From the cell containing the given text, extract its center point as [x, y] coordinate. 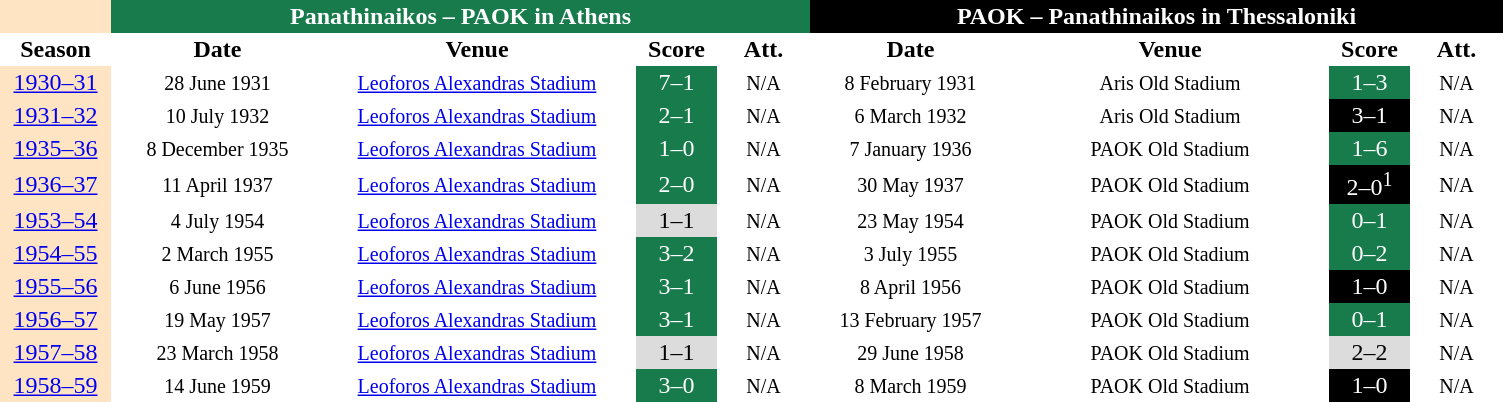
2–0 [676, 184]
2–2 [1370, 352]
7–1 [676, 82]
30 May 1937 [910, 184]
4 July 1954 [218, 220]
1930–31 [56, 82]
6 June 1956 [218, 286]
8 December 1935 [218, 148]
8 March 1959 [910, 386]
10 July 1932 [218, 116]
23 March 1958 [218, 352]
11 April 1937 [218, 184]
1–6 [1370, 148]
0–2 [1370, 254]
1935–36 [56, 148]
1958–59 [56, 386]
13 February 1957 [910, 320]
7 January 1936 [910, 148]
2–01 [1370, 184]
3–2 [676, 254]
1931–32 [56, 116]
1955–56 [56, 286]
PAOK – Panathinaikos in Thessaloniki [1156, 16]
1953–54 [56, 220]
14 June 1959 [218, 386]
8 February 1931 [910, 82]
23 May 1954 [910, 220]
2–1 [676, 116]
1957–58 [56, 352]
Season [56, 50]
29 June 1958 [910, 352]
8 April 1956 [910, 286]
6 March 1932 [910, 116]
Panathinaikos – PAOK in Athens [460, 16]
3 July 1955 [910, 254]
28 June 1931 [218, 82]
1–3 [1370, 82]
3–0 [676, 386]
1956–57 [56, 320]
1954–55 [56, 254]
1936–37 [56, 184]
19 May 1957 [218, 320]
2 March 1955 [218, 254]
